Scan for the cell matching the given text and deliver its [x, y] coordinate at center. 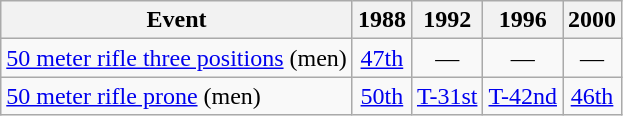
46th [592, 96]
50 meter rifle prone (men) [177, 96]
T-42nd [523, 96]
1988 [382, 20]
50th [382, 96]
Event [177, 20]
47th [382, 58]
2000 [592, 20]
1992 [447, 20]
50 meter rifle three positions (men) [177, 58]
1996 [523, 20]
T-31st [447, 96]
